From the cell containing the given text, extract its center point as [X, Y] coordinate. 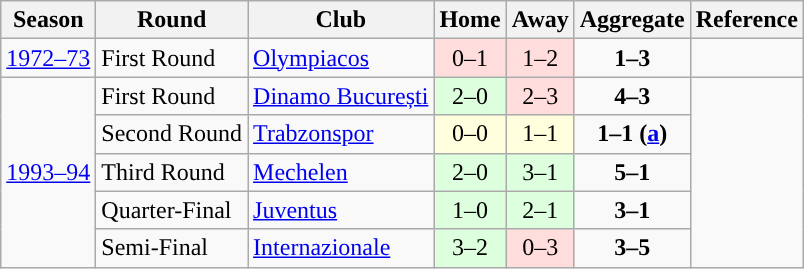
Reference [746, 20]
1–3 [632, 58]
Internazionale [341, 248]
Home [470, 20]
1993–94 [48, 172]
4–3 [632, 96]
Aggregate [632, 20]
1–2 [540, 58]
1–1 [540, 134]
Third Round [172, 172]
Club [341, 20]
5–1 [632, 172]
Semi-Final [172, 248]
3–5 [632, 248]
Season [48, 20]
0–3 [540, 248]
1–1 (a) [632, 134]
Dinamo București [341, 96]
Juventus [341, 210]
2–1 [540, 210]
2–3 [540, 96]
Trabzonspor [341, 134]
0–1 [470, 58]
1972–73 [48, 58]
Mechelen [341, 172]
0–0 [470, 134]
Second Round [172, 134]
3–2 [470, 248]
Round [172, 20]
Quarter-Final [172, 210]
Olympiacos [341, 58]
Away [540, 20]
1–0 [470, 210]
